Identify which cell holds the provided text, then report its [X, Y] central coordinate. 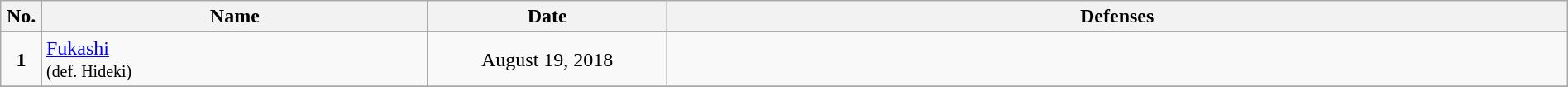
Defenses [1116, 17]
August 19, 2018 [547, 60]
Name [235, 17]
Date [547, 17]
1 [22, 60]
Fukashi (def. Hideki) [235, 60]
No. [22, 17]
